Determine the [x, y] coordinate at the center of the cell enclosing the given text.  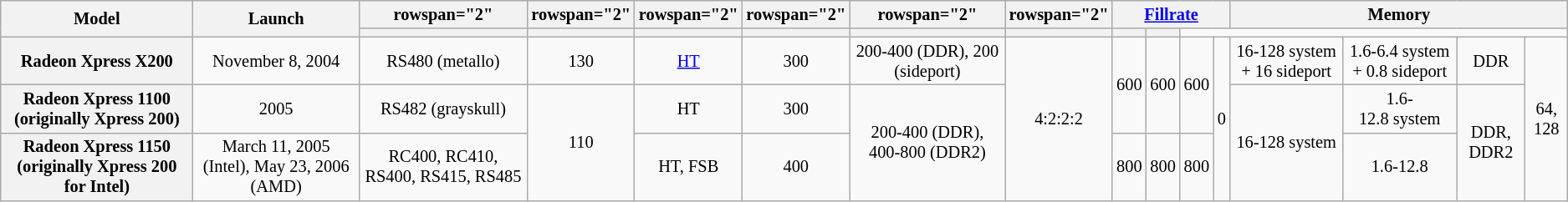
400 [796, 167]
DDR [1491, 61]
Fillrate [1171, 14]
Radeon Xpress 1100 (originally Xpress 200) [97, 109]
110 [580, 142]
0 [1222, 119]
1.6-6.4 system + 0.8 sideport [1399, 61]
DDR, DDR2 [1491, 142]
RS480 (metallo) [443, 61]
RC400, RC410, RS400, RS415, RS485 [443, 167]
200-400 (DDR), 400-800 (DDR2) [927, 142]
16-128 system + 16 sideport [1286, 61]
130 [580, 61]
2005 [276, 109]
RS482 (grayskull) [443, 109]
200-400 (DDR), 200 (sideport) [927, 61]
HT, FSB [689, 167]
Launch [276, 18]
Radeon Xpress X200 [97, 61]
Radeon Xpress 1150 (originally Xpress 200 for Intel) [97, 167]
64, 128 [1547, 119]
1.6-12.8 system [1399, 109]
March 11, 2005 (Intel), May 23, 2006 (AMD) [276, 167]
November 8, 2004 [276, 61]
4:2:2:2 [1059, 119]
Memory [1399, 14]
Model [97, 18]
16-128 system [1286, 142]
1.6-12.8 [1399, 167]
